Find where the given text appears and provide that cell's center as (x, y) coordinate. 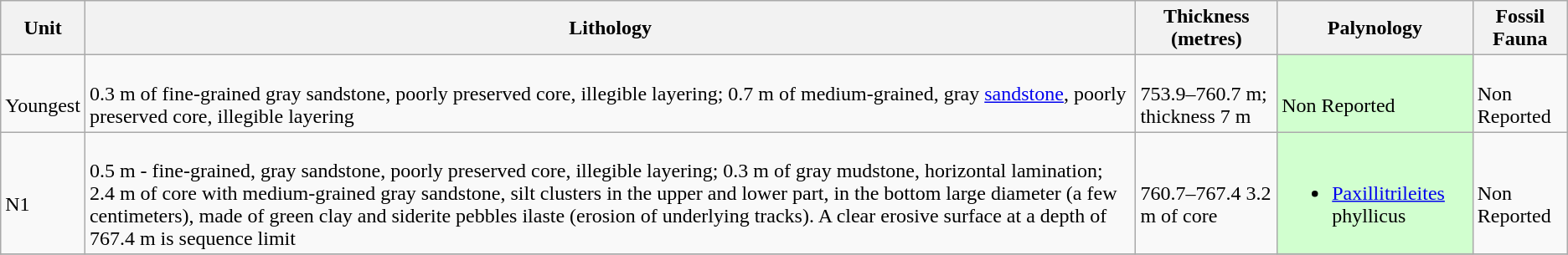
753.9–760.7 m; thickness 7 m (1206, 94)
Fossil Fauna (1519, 28)
Youngest (44, 94)
760.7–767.4 3.2 m of core (1206, 193)
Paxillitrileites phyllicus (1375, 193)
Unit (44, 28)
N1 (44, 193)
Thickness (metres) (1206, 28)
Lithology (610, 28)
Palynology (1375, 28)
